Locate the cell with the specified text and output its [X, Y] center coordinate. 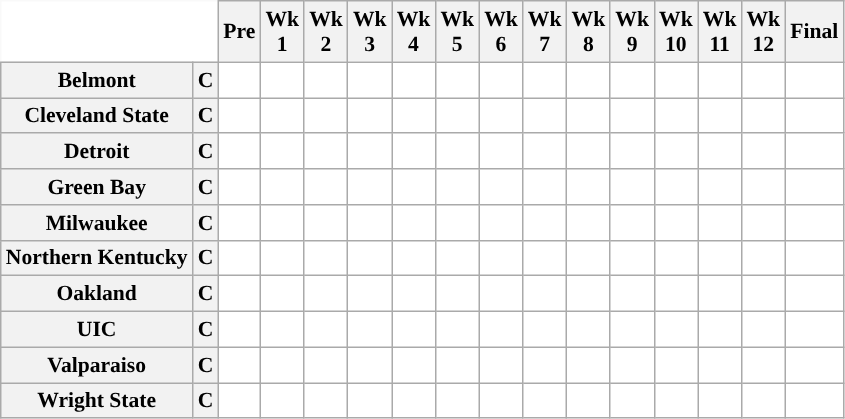
Milwaukee [97, 223]
Final [814, 32]
Wright State [97, 401]
Wk12 [763, 32]
Northern Kentucky [97, 258]
Wk2 [326, 32]
Pre [239, 32]
Oakland [97, 294]
Green Bay [97, 187]
Valparaiso [97, 365]
Detroit [97, 152]
Wk3 [370, 32]
Wk8 [589, 32]
Wk6 [501, 32]
UIC [97, 330]
Belmont [97, 80]
Wk5 [457, 32]
Wk4 [414, 32]
Wk9 [632, 32]
Wk11 [720, 32]
Wk10 [676, 32]
Wk7 [545, 32]
Wk1 [282, 32]
Cleveland State [97, 116]
